Identify which cell holds the provided text, then report its [x, y] central coordinate. 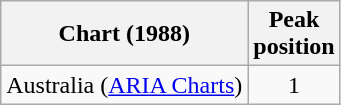
Australia (ARIA Charts) [124, 85]
1 [294, 85]
Peakposition [294, 34]
Chart (1988) [124, 34]
